Return (x, y) of the center of cell containing provided text 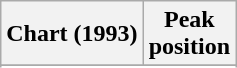
Chart (1993) (72, 34)
Peakposition (189, 34)
